Extract the (X, Y) coordinate from the center of the cell holding the provided text.  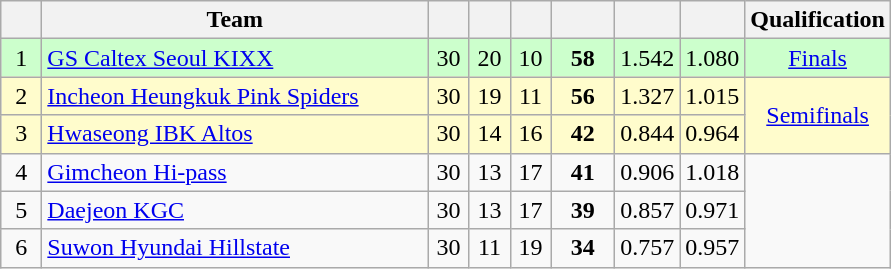
6 (22, 248)
Hwaseong IBK Altos (235, 134)
0.906 (648, 172)
1.015 (712, 96)
5 (22, 210)
0.844 (648, 134)
2 (22, 96)
0.857 (648, 210)
Qualification (818, 20)
Suwon Hyundai Hillstate (235, 248)
20 (490, 58)
16 (530, 134)
1.542 (648, 58)
41 (583, 172)
58 (583, 58)
GS Caltex Seoul KIXX (235, 58)
42 (583, 134)
0.757 (648, 248)
1.018 (712, 172)
0.971 (712, 210)
Semifinals (818, 115)
Incheon Heungkuk Pink Spiders (235, 96)
Gimcheon Hi-pass (235, 172)
1.080 (712, 58)
34 (583, 248)
10 (530, 58)
56 (583, 96)
Team (235, 20)
14 (490, 134)
4 (22, 172)
1.327 (648, 96)
3 (22, 134)
1 (22, 58)
0.957 (712, 248)
0.964 (712, 134)
39 (583, 210)
Daejeon KGC (235, 210)
Finals (818, 58)
